Scan for the cell matching the given text and deliver its (X, Y) coordinate at center. 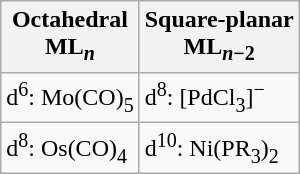
d8: Os(CO)4 (70, 148)
Square-planarMLn−2 (219, 36)
d10: Ni(PR3)2 (219, 148)
d8: [PdCl3]− (219, 98)
d6: Mo(CO)5 (70, 98)
OctahedralMLn (70, 36)
